Find where the given text appears and provide that cell's center as (x, y) coordinate. 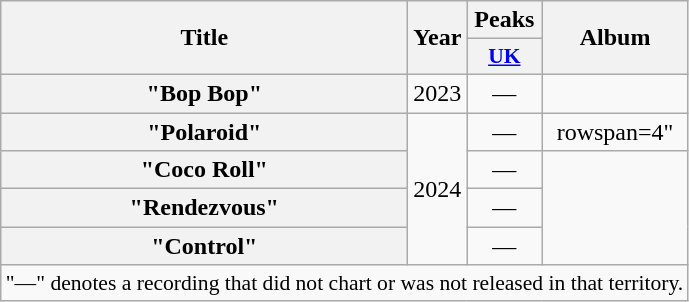
Year (438, 38)
2024 (438, 188)
"Control" (204, 246)
Album (615, 38)
"Polaroid" (204, 131)
"Rendezvous" (204, 208)
"—" denotes a recording that did not chart or was not released in that territory. (345, 283)
rowspan=4" (615, 131)
"Bop Bop" (204, 93)
2023 (438, 93)
Peaks (504, 20)
UK (504, 57)
"Coco Roll" (204, 170)
Title (204, 38)
